Identify which cell holds the provided text, then report its (x, y) central coordinate. 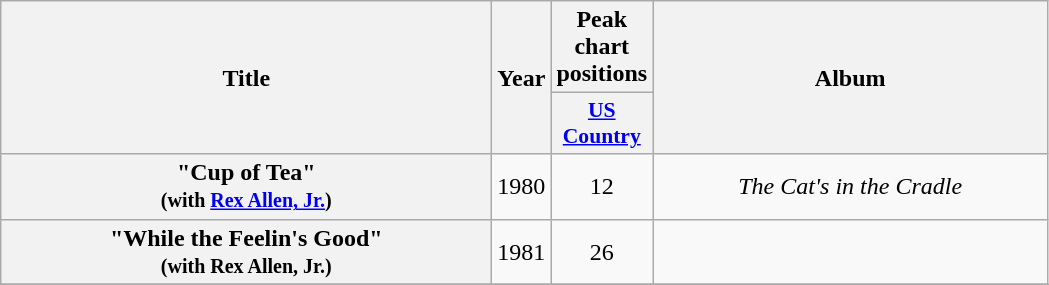
Peakchartpositions (602, 47)
1980 (522, 186)
The Cat's in the Cradle (850, 186)
Year (522, 78)
12 (602, 186)
Album (850, 78)
26 (602, 252)
USCountry (602, 124)
Title (246, 78)
"Cup of Tea"(with Rex Allen, Jr.) (246, 186)
"While the Feelin's Good"(with Rex Allen, Jr.) (246, 252)
1981 (522, 252)
